Scan for the cell matching the given text and deliver its [x, y] coordinate at center. 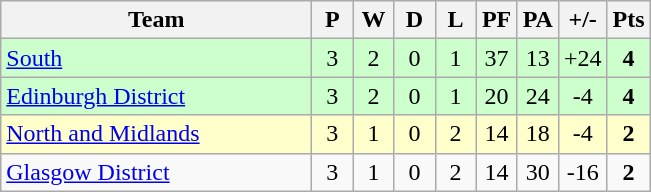
20 [496, 96]
Team [156, 20]
L [456, 20]
North and Midlands [156, 134]
24 [538, 96]
-16 [582, 172]
+/- [582, 20]
Edinburgh District [156, 96]
South [156, 58]
P [332, 20]
PF [496, 20]
W [374, 20]
D [414, 20]
Glasgow District [156, 172]
37 [496, 58]
30 [538, 172]
+24 [582, 58]
18 [538, 134]
13 [538, 58]
PA [538, 20]
Pts [628, 20]
